Detect which cell encompasses the target text, then output its [X, Y] center coordinate. 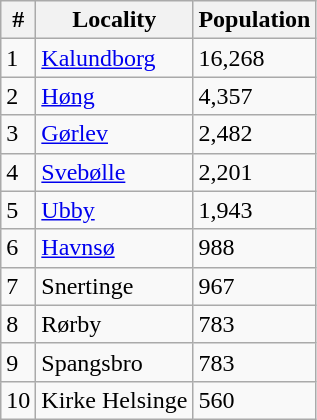
10 [18, 400]
1 [18, 58]
988 [254, 248]
2 [18, 96]
7 [18, 286]
Population [254, 20]
967 [254, 286]
Gørlev [114, 134]
Kalundborg [114, 58]
# [18, 20]
Kirke Helsinge [114, 400]
3 [18, 134]
Locality [114, 20]
2,201 [254, 172]
16,268 [254, 58]
Havnsø [114, 248]
6 [18, 248]
Svebølle [114, 172]
9 [18, 362]
4 [18, 172]
Rørby [114, 324]
Snertinge [114, 286]
2,482 [254, 134]
Ubby [114, 210]
8 [18, 324]
Høng [114, 96]
5 [18, 210]
560 [254, 400]
Spangsbro [114, 362]
1,943 [254, 210]
4,357 [254, 96]
